Output the (x, y) coordinate of the center of the cell containing the given text.  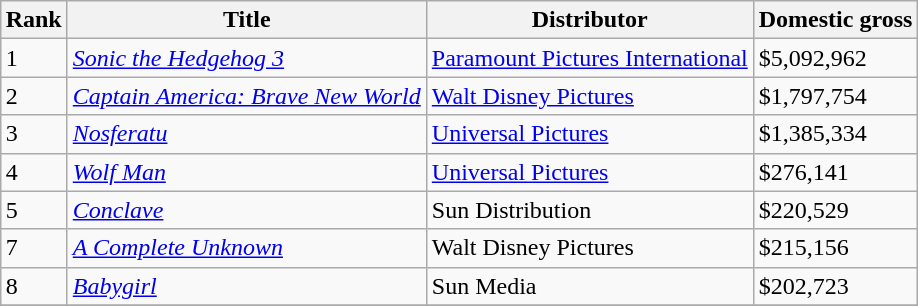
Sun Distribution (590, 210)
Paramount Pictures International (590, 58)
$1,385,334 (836, 134)
7 (34, 248)
2 (34, 96)
1 (34, 58)
Captain America: Brave New World (246, 96)
Sun Media (590, 286)
$1,797,754 (836, 96)
3 (34, 134)
Conclave (246, 210)
Distributor (590, 20)
$220,529 (836, 210)
8 (34, 286)
$276,141 (836, 172)
$215,156 (836, 248)
Rank (34, 20)
Nosferatu (246, 134)
A Complete Unknown (246, 248)
Babygirl (246, 286)
4 (34, 172)
$202,723 (836, 286)
Sonic the Hedgehog 3 (246, 58)
5 (34, 210)
Wolf Man (246, 172)
$5,092,962 (836, 58)
Domestic gross (836, 20)
Title (246, 20)
